Scan for the cell matching the given text and deliver its [X, Y] coordinate at center. 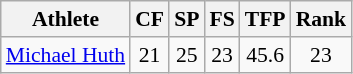
45.6 [266, 55]
Michael Huth [66, 55]
25 [186, 55]
CF [150, 19]
FS [222, 19]
SP [186, 19]
21 [150, 55]
Athlete [66, 19]
TFP [266, 19]
Rank [322, 19]
